Return (X, Y) of the center of cell containing provided text 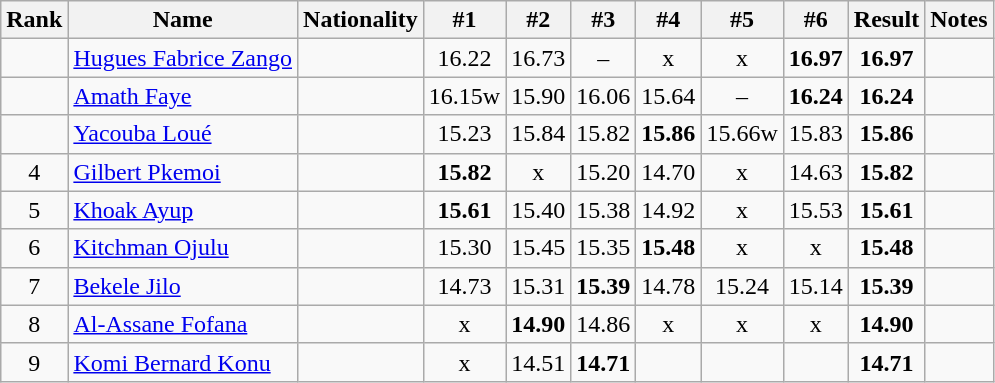
15.64 (668, 96)
Hugues Fabrice Zango (183, 58)
#6 (816, 20)
15.20 (604, 172)
15.38 (604, 210)
14.63 (816, 172)
16.15w (464, 96)
16.73 (538, 58)
Notes (959, 20)
14.78 (668, 286)
6 (34, 248)
14.51 (538, 362)
14.92 (668, 210)
Name (183, 20)
Kitchman Ojulu (183, 248)
Amath Faye (183, 96)
Bekele Jilo (183, 286)
16.22 (464, 58)
Nationality (361, 20)
16.06 (604, 96)
15.40 (538, 210)
14.70 (668, 172)
14.73 (464, 286)
Rank (34, 20)
15.83 (816, 134)
#1 (464, 20)
Gilbert Pkemoi (183, 172)
9 (34, 362)
14.86 (604, 324)
7 (34, 286)
15.53 (816, 210)
#2 (538, 20)
5 (34, 210)
Yacouba Loué (183, 134)
Result (886, 20)
15.66w (742, 134)
8 (34, 324)
#5 (742, 20)
15.84 (538, 134)
15.31 (538, 286)
15.23 (464, 134)
15.35 (604, 248)
15.24 (742, 286)
4 (34, 172)
#3 (604, 20)
15.14 (816, 286)
Khoak Ayup (183, 210)
Al-Assane Fofana (183, 324)
Komi Bernard Konu (183, 362)
15.30 (464, 248)
#4 (668, 20)
15.90 (538, 96)
15.45 (538, 248)
